Capture the cell that displays the provided text and extract its [X, Y] central coordinate. 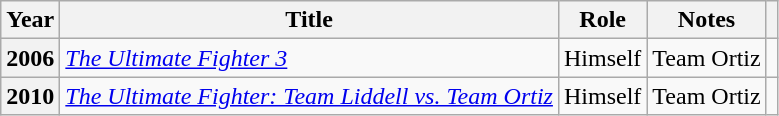
The Ultimate Fighter 3 [310, 58]
Year [30, 20]
Title [310, 20]
2010 [30, 96]
2006 [30, 58]
Notes [706, 20]
Role [602, 20]
The Ultimate Fighter: Team Liddell vs. Team Ortiz [310, 96]
